Search for the cell housing the specified text and yield its [X, Y] center coordinate. 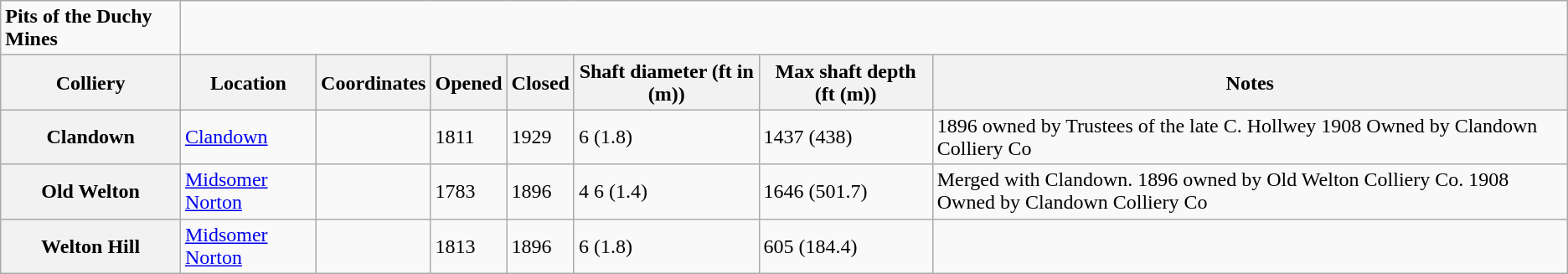
Location [248, 82]
Welton Hill [90, 246]
Merged with Clandown. 1896 owned by Old Welton Colliery Co. 1908 Owned by Clandown Colliery Co [1250, 191]
Max shaft depth (ft (m)) [846, 82]
Closed [540, 82]
Shaft diameter (ft in (m)) [667, 82]
4 6 (1.4) [667, 191]
Old Welton [90, 191]
1437 (438) [846, 137]
Coordinates [374, 82]
1811 [469, 137]
1896 owned by Trustees of the late C. Hollwey 1908 Owned by Clandown Colliery Co [1250, 137]
Opened [469, 82]
1813 [469, 246]
Colliery [90, 82]
605 (184.4) [846, 246]
1929 [540, 137]
1646 (501.7) [846, 191]
Pits of the Duchy Mines [90, 28]
1783 [469, 191]
Notes [1250, 82]
